Scan for the cell matching the given text and deliver its [X, Y] coordinate at center. 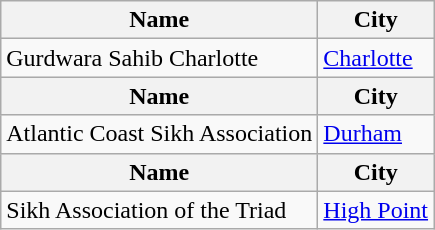
High Point [376, 210]
Gurdwara Sahib Charlotte [160, 58]
Durham [376, 134]
Atlantic Coast Sikh Association [160, 134]
Charlotte [376, 58]
Sikh Association of the Triad [160, 210]
